Detect which cell encompasses the target text, then output its [X, Y] center coordinate. 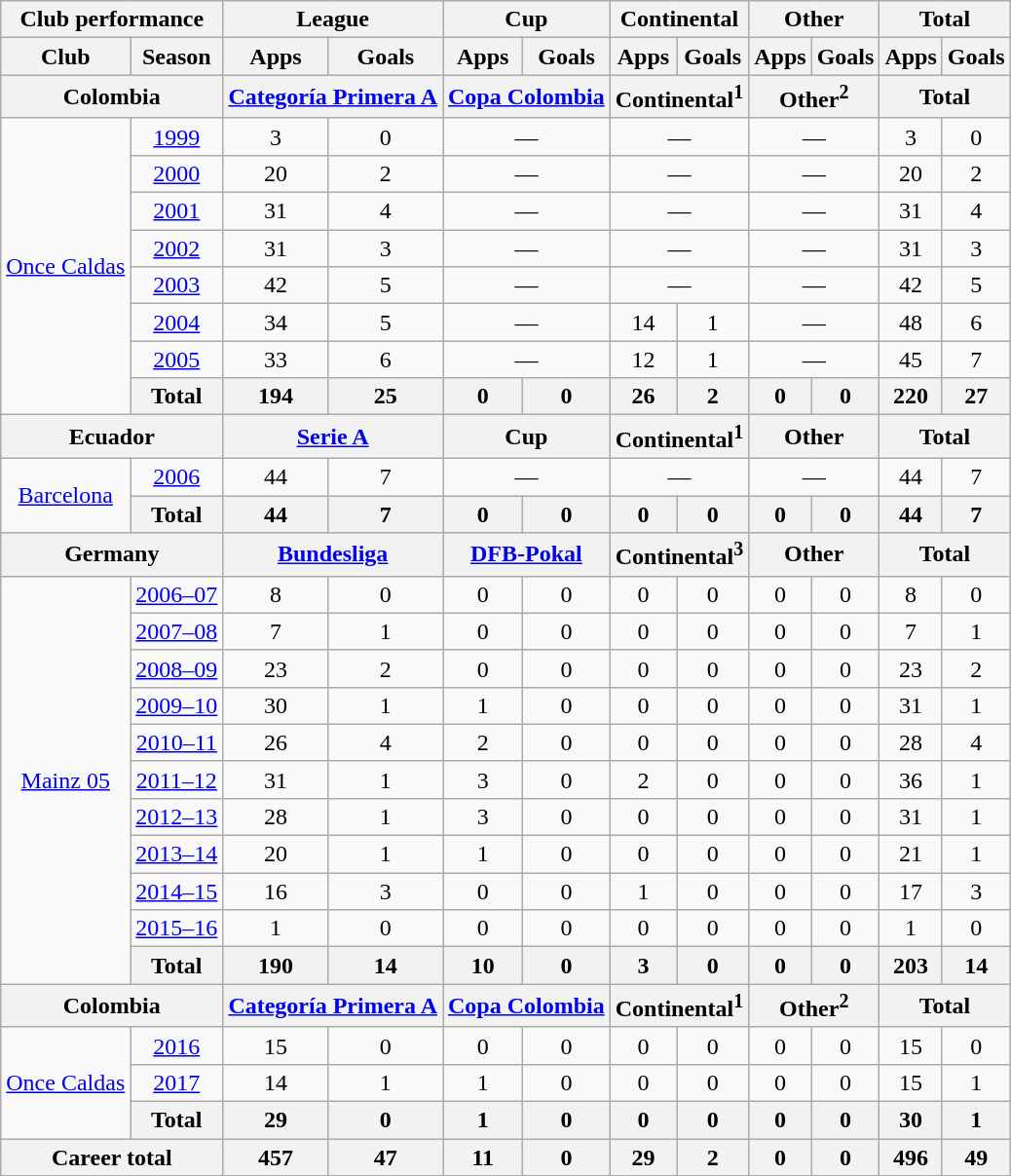
2002 [177, 248]
190 [276, 966]
10 [482, 966]
2011–12 [177, 779]
2004 [177, 322]
2007–08 [177, 631]
2003 [177, 285]
17 [911, 891]
2017 [177, 1082]
1999 [177, 136]
Season [177, 57]
496 [911, 1157]
Germany [112, 555]
21 [911, 854]
League [333, 19]
194 [276, 397]
Career total [112, 1157]
DFB-Pokal [526, 555]
12 [643, 360]
11 [482, 1157]
Mainz 05 [66, 779]
2008–09 [177, 668]
Barcelona [66, 495]
45 [911, 360]
34 [276, 322]
Continental [679, 19]
2000 [177, 173]
457 [276, 1157]
36 [911, 779]
48 [911, 322]
33 [276, 360]
2005 [177, 360]
27 [976, 397]
2006–07 [177, 594]
Continental3 [679, 555]
2015–16 [177, 929]
16 [276, 891]
2013–14 [177, 854]
2009–10 [177, 705]
2001 [177, 211]
2012–13 [177, 817]
Bundesliga [333, 555]
2014–15 [177, 891]
2016 [177, 1045]
25 [386, 397]
Ecuador [112, 436]
Serie A [333, 436]
203 [911, 966]
Club performance [112, 19]
220 [911, 397]
2006 [177, 476]
47 [386, 1157]
49 [976, 1157]
2010–11 [177, 742]
Club [66, 57]
